Find where the given text appears and provide that cell's center as (x, y) coordinate. 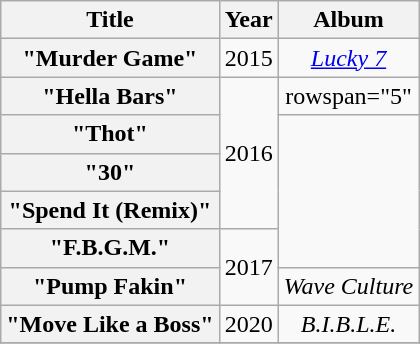
B.I.B.L.E. (348, 324)
rowspan="5" (348, 96)
Wave Culture (348, 286)
"Thot" (110, 134)
2015 (248, 58)
"Spend It (Remix)" (110, 210)
Lucky 7 (348, 58)
"Move Like a Boss" (110, 324)
Album (348, 20)
Year (248, 20)
"Murder Game" (110, 58)
"F.B.G.M." (110, 248)
2017 (248, 267)
"30" (110, 172)
Title (110, 20)
"Hella Bars" (110, 96)
2020 (248, 324)
"Pump Fakin" (110, 286)
2016 (248, 153)
